Locate the cell with the specified text and output its (x, y) center coordinate. 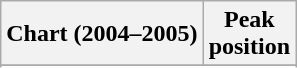
Chart (2004–2005) (102, 34)
Peakposition (249, 34)
